Extract the (x, y) coordinate from the center of the cell holding the provided text.  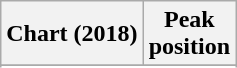
Chart (2018) (72, 34)
Peak position (189, 34)
